Provide the [X, Y] coordinate of the cell's center where the given text is located.  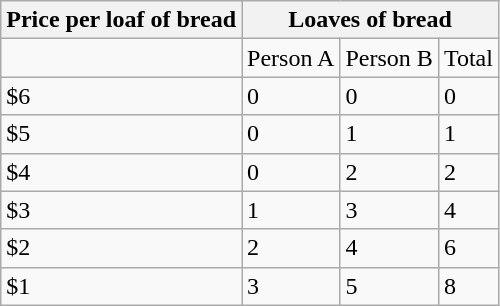
Person A [291, 58]
Total [468, 58]
$4 [122, 172]
Loaves of bread [370, 20]
$2 [122, 248]
$6 [122, 96]
$3 [122, 210]
$5 [122, 134]
$1 [122, 286]
6 [468, 248]
Person B [389, 58]
5 [389, 286]
8 [468, 286]
Price per loaf of bread [122, 20]
